Find where the given text appears and provide that cell's center as [x, y] coordinate. 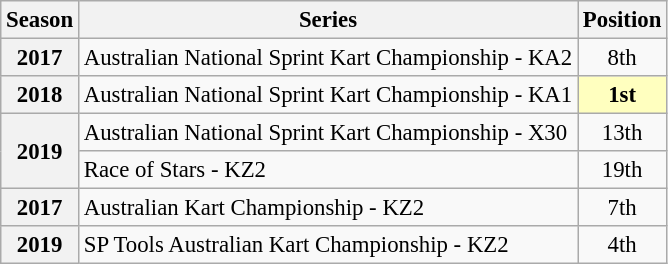
Australian National Sprint Kart Championship - KA2 [328, 58]
2018 [40, 95]
Race of Stars - KZ2 [328, 170]
4th [622, 245]
Australian National Sprint Kart Championship - KA1 [328, 95]
Season [40, 20]
Position [622, 20]
8th [622, 58]
Australian Kart Championship - KZ2 [328, 208]
SP Tools Australian Kart Championship - KZ2 [328, 245]
Series [328, 20]
7th [622, 208]
1st [622, 95]
19th [622, 170]
Australian National Sprint Kart Championship - X30 [328, 133]
13th [622, 133]
